Find where the given text appears and provide that cell's center as (x, y) coordinate. 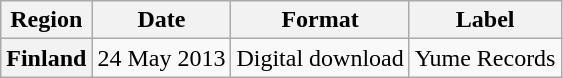
Finland (46, 58)
Yume Records (485, 58)
Date (162, 20)
Region (46, 20)
Label (485, 20)
Format (320, 20)
Digital download (320, 58)
24 May 2013 (162, 58)
